Search for the cell housing the specified text and yield its (X, Y) center coordinate. 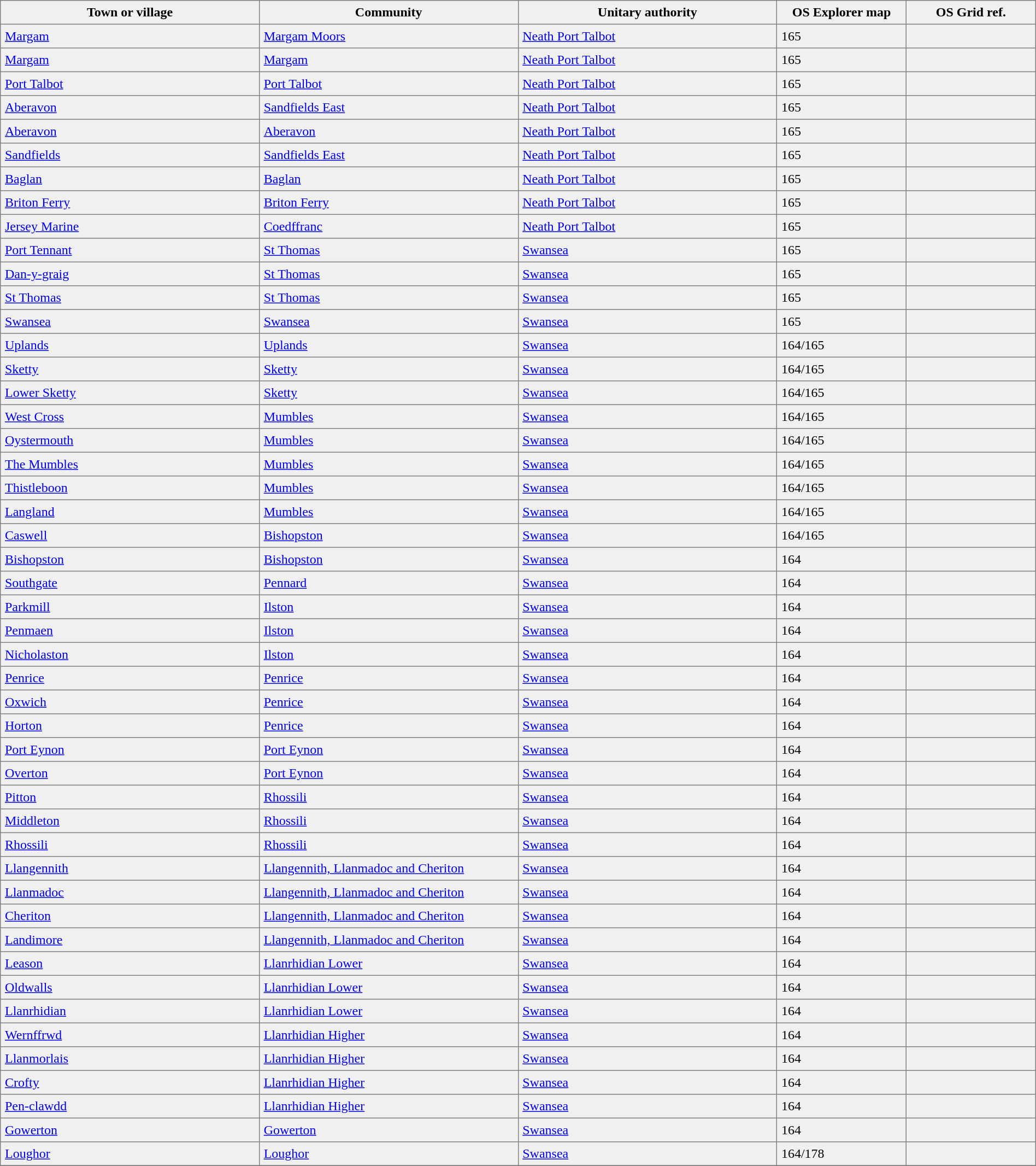
Leason (130, 964)
The Mumbles (130, 464)
Oystermouth (130, 441)
Pen-clawdd (130, 1106)
OS Explorer map (841, 13)
Sandfields (130, 155)
Dan-y-graig (130, 274)
Town or village (130, 13)
Community (388, 13)
Overton (130, 774)
Llanmadoc (130, 892)
Horton (130, 726)
Parkmill (130, 607)
Pitton (130, 797)
Caswell (130, 536)
Coedffranc (388, 226)
Landimore (130, 940)
West Cross (130, 417)
Llanmorlais (130, 1059)
Wernffrwd (130, 1035)
Middleton (130, 821)
Crofty (130, 1082)
Oldwalls (130, 987)
Nicholaston (130, 654)
Thistleboon (130, 488)
Margam Moors (388, 36)
Penmaen (130, 631)
Llanrhidian (130, 1011)
Oxwich (130, 702)
Llangennith (130, 869)
Cheriton (130, 916)
Jersey Marine (130, 226)
Langland (130, 512)
Port Tennant (130, 250)
OS Grid ref. (970, 13)
Lower Sketty (130, 393)
Unitary authority (647, 13)
164/178 (841, 1154)
Southgate (130, 583)
Pennard (388, 583)
